From the cell containing the given text, extract its center point as [X, Y] coordinate. 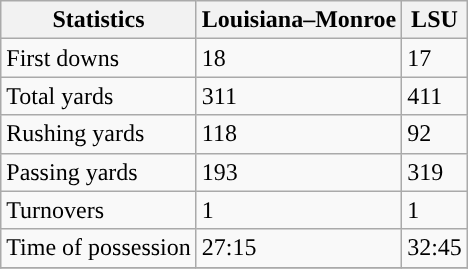
32:45 [435, 248]
18 [298, 58]
27:15 [298, 248]
Time of possession [99, 248]
Passing yards [99, 172]
Turnovers [99, 210]
First downs [99, 58]
Total yards [99, 96]
319 [435, 172]
311 [298, 96]
Rushing yards [99, 134]
Louisiana–Monroe [298, 20]
193 [298, 172]
Statistics [99, 20]
LSU [435, 20]
411 [435, 96]
92 [435, 134]
17 [435, 58]
118 [298, 134]
